Identify which cell holds the provided text, then report its [x, y] central coordinate. 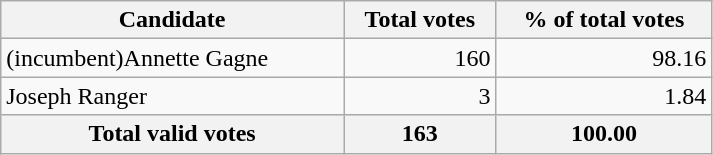
3 [420, 96]
1.84 [604, 96]
98.16 [604, 58]
% of total votes [604, 20]
Candidate [172, 20]
160 [420, 58]
Joseph Ranger [172, 96]
Total valid votes [172, 134]
(incumbent)Annette Gagne [172, 58]
Total votes [420, 20]
100.00 [604, 134]
163 [420, 134]
